Search for the cell housing the specified text and yield its (x, y) center coordinate. 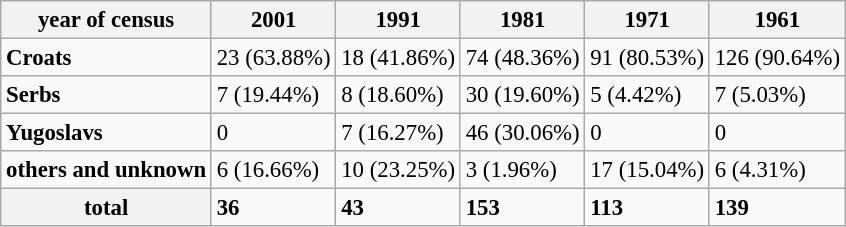
36 (273, 208)
8 (18.60%) (398, 95)
others and unknown (106, 170)
126 (90.64%) (777, 58)
6 (4.31%) (777, 170)
Yugoslavs (106, 133)
153 (522, 208)
18 (41.86%) (398, 58)
43 (398, 208)
year of census (106, 20)
1971 (647, 20)
5 (4.42%) (647, 95)
2001 (273, 20)
Croats (106, 58)
total (106, 208)
139 (777, 208)
10 (23.25%) (398, 170)
17 (15.04%) (647, 170)
7 (16.27%) (398, 133)
Serbs (106, 95)
7 (5.03%) (777, 95)
1961 (777, 20)
113 (647, 208)
6 (16.66%) (273, 170)
1981 (522, 20)
1991 (398, 20)
23 (63.88%) (273, 58)
3 (1.96%) (522, 170)
91 (80.53%) (647, 58)
30 (19.60%) (522, 95)
46 (30.06%) (522, 133)
7 (19.44%) (273, 95)
74 (48.36%) (522, 58)
